Find where the given text appears and provide that cell's center as [x, y] coordinate. 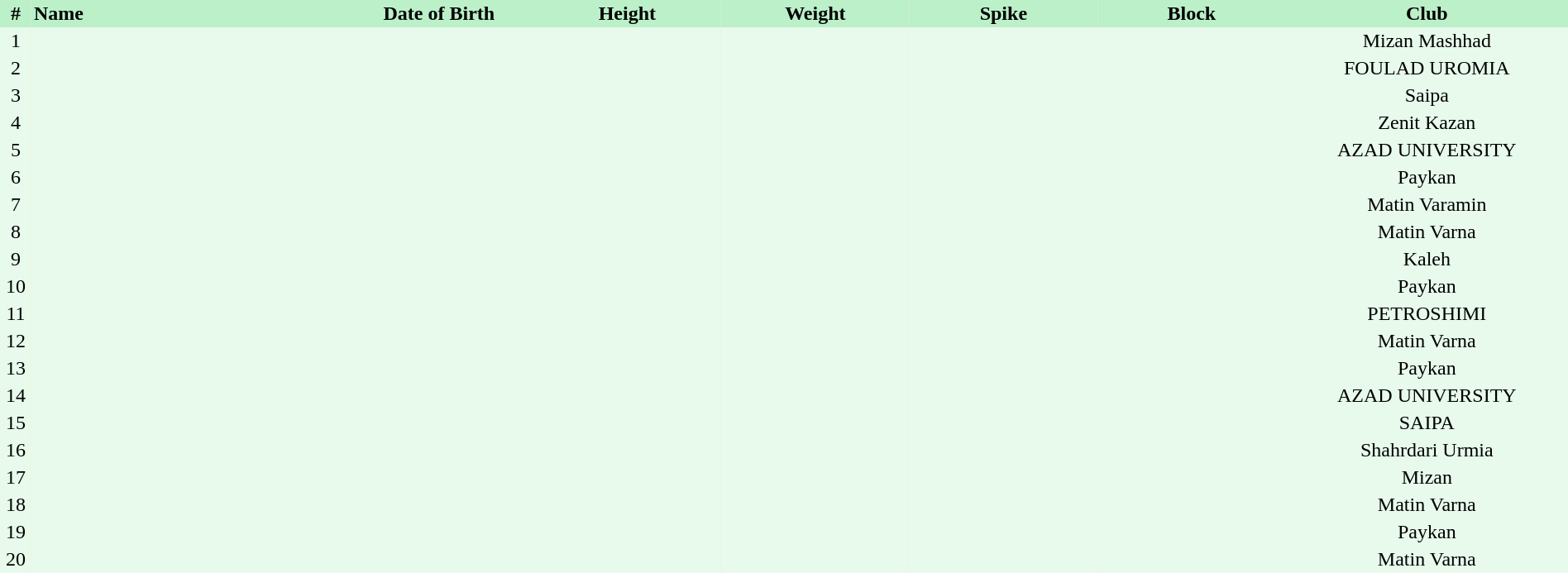
17 [16, 478]
7 [16, 205]
Name [189, 13]
Mizan Mashhad [1427, 41]
14 [16, 395]
Shahrdari Urmia [1427, 450]
Weight [815, 13]
11 [16, 314]
19 [16, 532]
18 [16, 504]
Saipa [1427, 96]
12 [16, 341]
Matin Varamin [1427, 205]
Spike [1004, 13]
2 [16, 68]
3 [16, 96]
Club [1427, 13]
4 [16, 122]
Zenit Kazan [1427, 122]
Block [1192, 13]
9 [16, 260]
10 [16, 286]
6 [16, 177]
Mizan [1427, 478]
1 [16, 41]
15 [16, 423]
PETROSHIMI [1427, 314]
# [16, 13]
Kaleh [1427, 260]
13 [16, 369]
5 [16, 150]
16 [16, 450]
SAIPA [1427, 423]
8 [16, 232]
20 [16, 559]
Height [628, 13]
Date of Birth [439, 13]
FOULAD UROMIA [1427, 68]
